Detect which cell encompasses the target text, then output its [x, y] center coordinate. 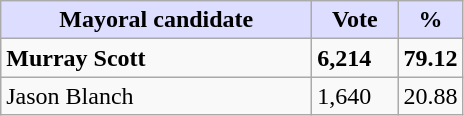
20.88 [430, 96]
79.12 [430, 58]
Jason Blanch [156, 96]
Vote [355, 20]
1,640 [355, 96]
Murray Scott [156, 58]
% [430, 20]
Mayoral candidate [156, 20]
6,214 [355, 58]
